Detect which cell encompasses the target text, then output its [X, Y] center coordinate. 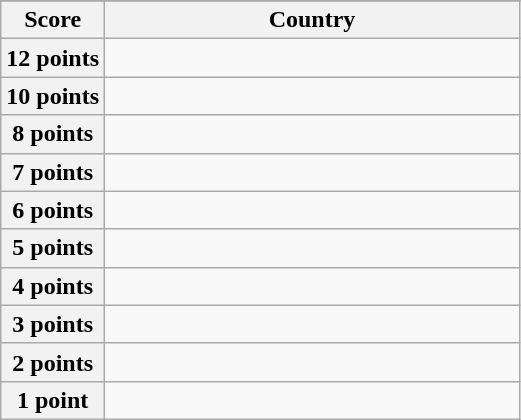
1 point [53, 400]
8 points [53, 134]
Country [312, 20]
2 points [53, 362]
5 points [53, 248]
Score [53, 20]
3 points [53, 324]
7 points [53, 172]
4 points [53, 286]
10 points [53, 96]
12 points [53, 58]
6 points [53, 210]
